For the text-containing cell, return its midpoint in [X, Y] coordinate format. 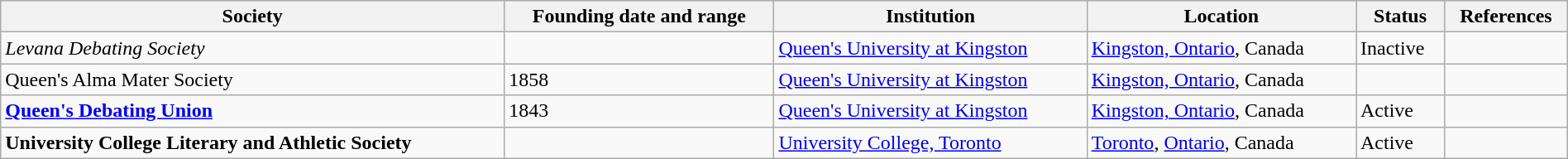
1858 [639, 79]
Founding date and range [639, 17]
Levana Debating Society [253, 48]
Queen's Debating Union [253, 111]
University College, Toronto [930, 142]
References [1507, 17]
1843 [639, 111]
Toronto, Ontario, Canada [1221, 142]
Inactive [1401, 48]
Status [1401, 17]
Queen's Alma Mater Society [253, 79]
Society [253, 17]
University College Literary and Athletic Society [253, 142]
Location [1221, 17]
Institution [930, 17]
